Extract the (x, y) coordinate from the center of the cell holding the provided text.  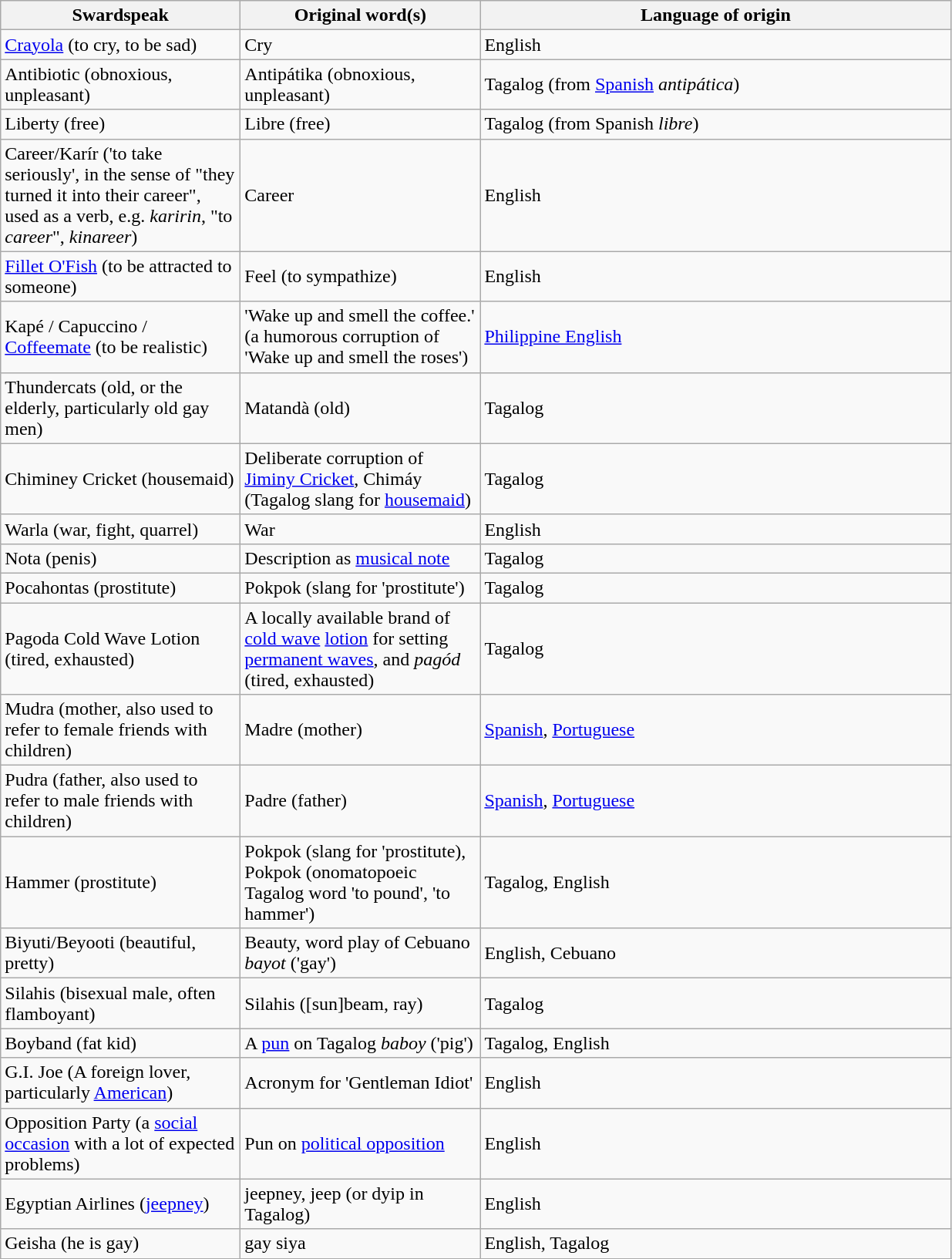
Original word(s) (361, 15)
G.I. Joe (A foreign lover, particularly American) (120, 1082)
Description as musical note (361, 558)
Swardspeak (120, 15)
A locally available brand of cold wave lotion for setting permanent waves, and pagód (tired, exhausted) (361, 649)
Silahis ([sun]beam, ray) (361, 1004)
Tagalog (from Spanish antipática) (715, 85)
Career (361, 195)
Nota (penis) (120, 558)
Fillet O'Fish (to be attracted to someone) (120, 276)
English, Tagalog (715, 1244)
Philippine English (715, 337)
Antipátika (obnoxious, unpleasant) (361, 85)
Hammer (prostitute) (120, 882)
A pun on Tagalog baboy ('pig') (361, 1043)
Deliberate corruption of Jiminy Cricket, Chimáy (Tagalog slang for housemaid) (361, 479)
Antibiotic (obnoxious, unpleasant) (120, 85)
Mudra (mother, also used to refer to female friends with children) (120, 730)
Tagalog (from Spanish libre) (715, 124)
'Wake up and smell the coffee.' (a humorous corruption of 'Wake up and smell the roses') (361, 337)
Pagoda Cold Wave Lotion (tired, exhausted) (120, 649)
Chiminey Cricket (housemaid) (120, 479)
Pudra (father, also used to refer to male friends with children) (120, 801)
Egyptian Airlines (jeepney) (120, 1204)
Silahis (bisexual male, often flamboyant) (120, 1004)
Madre (mother) (361, 730)
Padre (father) (361, 801)
Pokpok (slang for 'prostitute') (361, 587)
Acronym for 'Gentleman Idiot' (361, 1082)
Liberty (free) (120, 124)
Beauty, word play of Cebuano bayot ('gay') (361, 953)
Opposition Party (a social occasion with a lot of expected problems) (120, 1143)
Kapé / Capuccino / Coffeemate (to be realistic) (120, 337)
War (361, 529)
Career/Karír ('to take seriously', in the sense of "they turned it into their career", used as a verb, e.g. karirin, "to career", kinareer) (120, 195)
Crayola (to cry, to be sad) (120, 45)
Thundercats (old, or the elderly, particularly old gay men) (120, 408)
Geisha (he is gay) (120, 1244)
Feel (to sympathize) (361, 276)
Biyuti/Beyooti (beautiful, pretty) (120, 953)
jeepney, jeep (or dyip in Tagalog) (361, 1204)
Warla (war, fight, quarrel) (120, 529)
Libre (free) (361, 124)
Language of origin (715, 15)
Pun on political opposition (361, 1143)
Matandà (old) (361, 408)
Pokpok (slang for 'prostitute), Pokpok (onomatopoeic Tagalog word 'to pound', 'to hammer') (361, 882)
gay siya (361, 1244)
Cry (361, 45)
Boyband (fat kid) (120, 1043)
Pocahontas (prostitute) (120, 587)
English, Cebuano (715, 953)
